Locate the cell with the specified text and output its [X, Y] center coordinate. 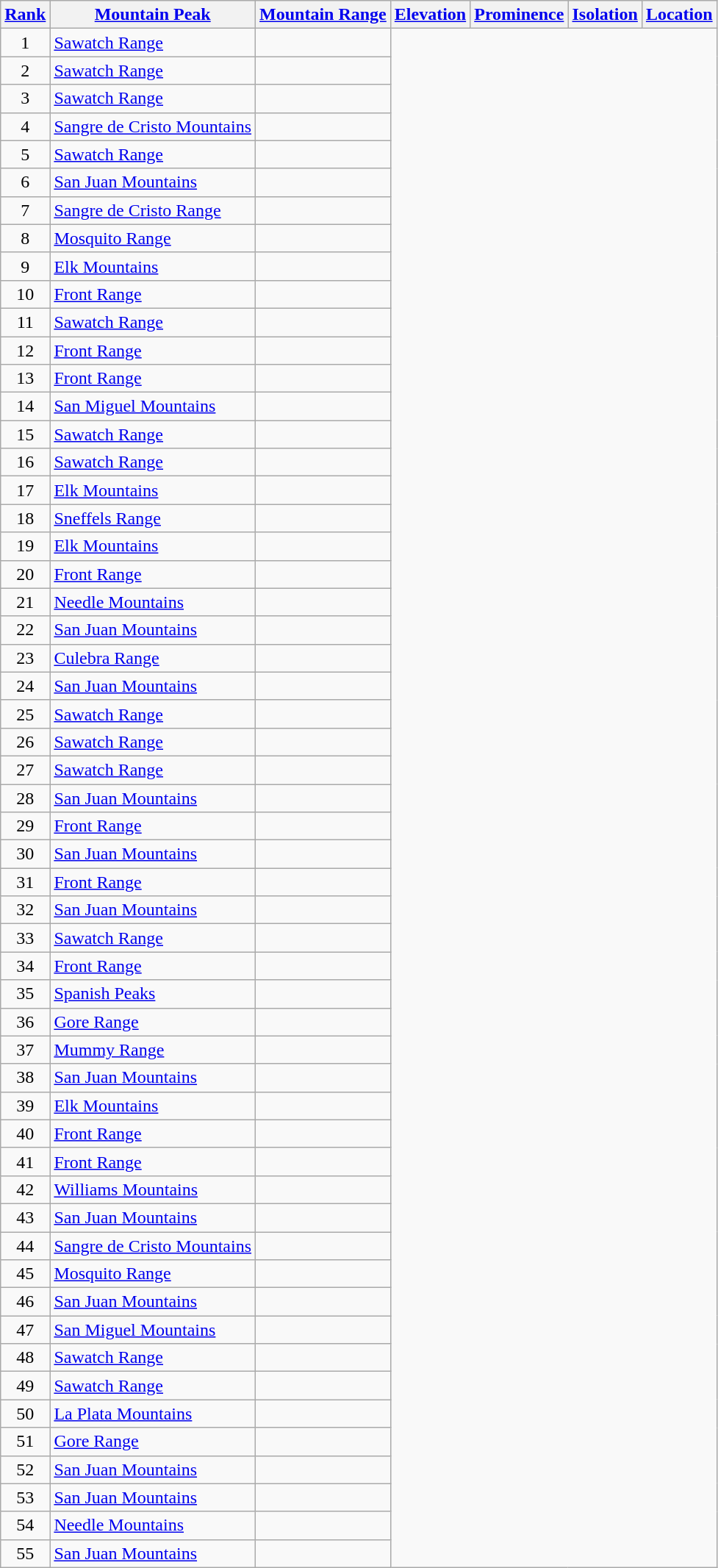
25 [25, 714]
39 [25, 1106]
23 [25, 658]
27 [25, 770]
52 [25, 1469]
20 [25, 574]
50 [25, 1414]
26 [25, 742]
46 [25, 1302]
2 [25, 71]
Mummy Range [153, 1050]
Isolation [605, 15]
Sangre de Cristo Range [153, 210]
35 [25, 994]
10 [25, 294]
8 [25, 238]
42 [25, 1189]
16 [25, 462]
18 [25, 518]
49 [25, 1386]
Rank [25, 15]
31 [25, 882]
51 [25, 1442]
28 [25, 798]
48 [25, 1358]
21 [25, 602]
19 [25, 546]
7 [25, 210]
43 [25, 1217]
Spanish Peaks [153, 994]
Culebra Range [153, 658]
30 [25, 854]
13 [25, 379]
Prominence [519, 15]
34 [25, 966]
15 [25, 434]
Williams Mountains [153, 1189]
44 [25, 1246]
33 [25, 938]
29 [25, 826]
54 [25, 1525]
32 [25, 910]
22 [25, 630]
17 [25, 490]
24 [25, 686]
3 [25, 99]
53 [25, 1497]
11 [25, 322]
Sneffels Range [153, 518]
55 [25, 1553]
45 [25, 1274]
47 [25, 1330]
38 [25, 1078]
40 [25, 1134]
5 [25, 154]
Elevation [430, 15]
Mountain Range [323, 15]
1 [25, 43]
Location [679, 15]
6 [25, 182]
4 [25, 126]
9 [25, 266]
12 [25, 351]
36 [25, 1022]
41 [25, 1161]
La Plata Mountains [153, 1414]
37 [25, 1050]
14 [25, 407]
Mountain Peak [153, 15]
